Scan for the cell matching the given text and deliver its (X, Y) coordinate at center. 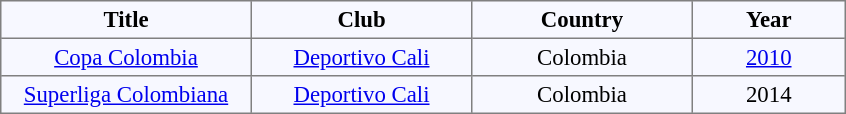
Copa Colombia (126, 57)
2010 (768, 57)
Superliga Colombiana (126, 95)
2014 (768, 95)
Club (361, 20)
Title (126, 20)
Year (768, 20)
Country (582, 20)
